For the text-containing cell, return its midpoint in [x, y] coordinate format. 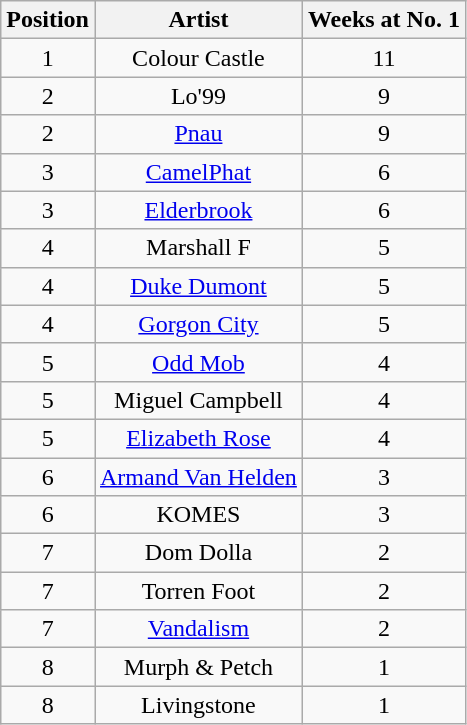
KOMES [198, 515]
Colour Castle [198, 58]
CamelPhat [198, 172]
Gorgon City [198, 324]
Duke Dumont [198, 286]
Elizabeth Rose [198, 438]
Lo'99 [198, 96]
Pnau [198, 134]
Armand Van Helden [198, 477]
Vandalism [198, 629]
Artist [198, 20]
Miguel Campbell [198, 400]
Murph & Petch [198, 667]
Elderbrook [198, 210]
Marshall F [198, 248]
Weeks at No. 1 [384, 20]
Torren Foot [198, 591]
Dom Dolla [198, 553]
Position [48, 20]
Odd Mob [198, 362]
Livingstone [198, 705]
11 [384, 58]
